Locate the cell with the specified text and output its [x, y] center coordinate. 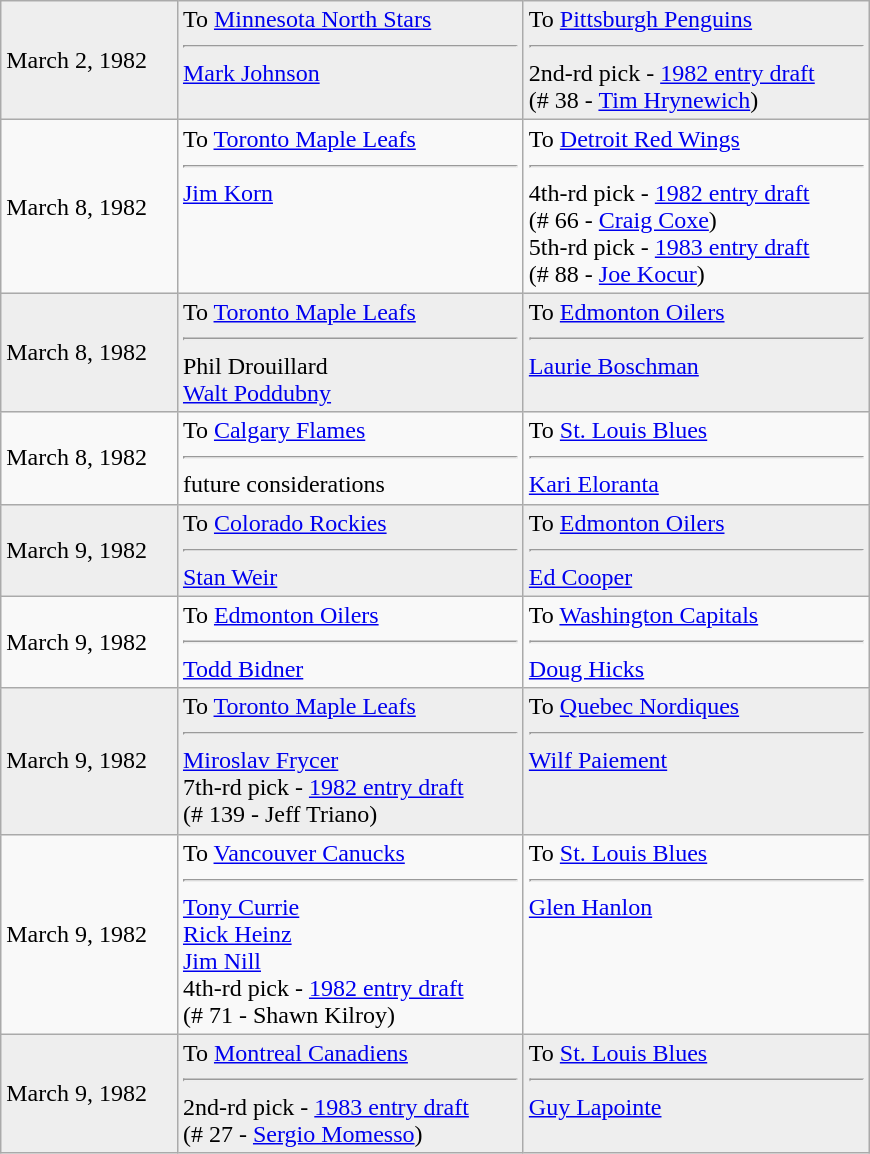
To Calgary Flamesfuture considerations [350, 458]
March 2, 1982 [90, 60]
To Minnesota North StarsMark Johnson [350, 60]
To Quebec NordiquesWilf Paiement [696, 761]
To Edmonton OilersEd Cooper [696, 550]
To Pittsburgh Penguins2nd-rd pick - 1982 entry draft(# 38 - Tim Hrynewich) [696, 60]
To Washington CapitalsDoug Hicks [696, 642]
To Toronto Maple LeafsJim Korn [350, 206]
To Vancouver CanucksTony CurrieRick HeinzJim Nill4th-rd pick - 1982 entry draft(# 71 - Shawn Kilroy) [350, 934]
To St. Louis BluesGlen Hanlon [696, 934]
To Colorado RockiesStan Weir [350, 550]
To Toronto Maple LeafsPhil DrouillardWalt Poddubny [350, 352]
To Detroit Red Wings4th-rd pick - 1982 entry draft(# 66 - Craig Coxe)5th-rd pick - 1983 entry draft(# 88 - Joe Kocur) [696, 206]
To Montreal Canadiens2nd-rd pick - 1983 entry draft(# 27 - Sergio Momesso) [350, 1094]
To Edmonton OilersLaurie Boschman [696, 352]
To St. Louis BluesGuy Lapointe [696, 1094]
To Toronto Maple LeafsMiroslav Frycer7th-rd pick - 1982 entry draft(# 139 - Jeff Triano) [350, 761]
To Edmonton OilersTodd Bidner [350, 642]
To St. Louis BluesKari Eloranta [696, 458]
